For the text-containing cell, return its midpoint in [X, Y] coordinate format. 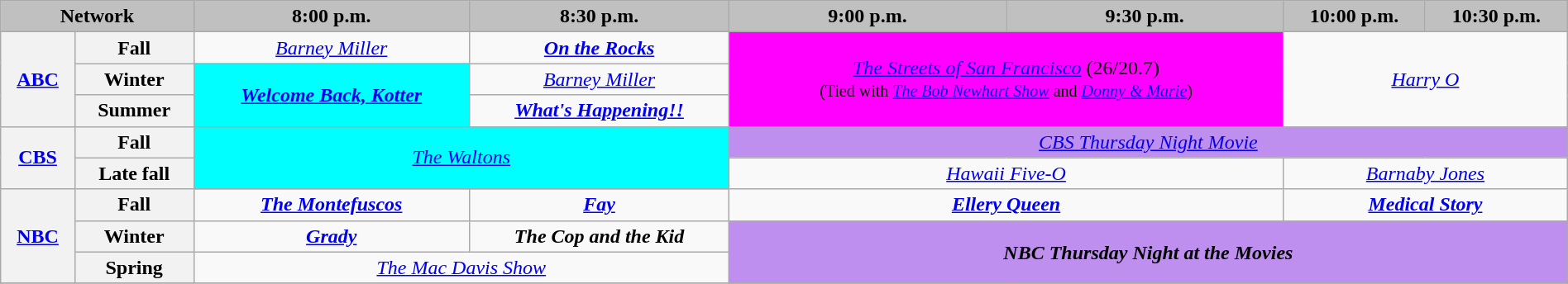
10:00 p.m. [1355, 17]
What's Happening!! [600, 111]
NBC [38, 236]
10:30 p.m. [1496, 17]
The Cop and the Kid [600, 236]
The Streets of San Francisco (26/20.7)(Tied with The Bob Newhart Show and Donny & Marie) [1006, 79]
9:00 p.m. [868, 17]
The Mac Davis Show [461, 267]
Welcome Back, Kotter [332, 95]
Late fall [134, 173]
CBS Thursday Night Movie [1149, 142]
Hawaii Five-O [1006, 173]
Summer [134, 111]
Harry O [1426, 79]
The Waltons [461, 158]
Ellery Queen [1006, 205]
Spring [134, 267]
Barnaby Jones [1426, 173]
8:00 p.m. [332, 17]
8:30 p.m. [600, 17]
ABC [38, 79]
9:30 p.m. [1145, 17]
Network [98, 17]
CBS [38, 158]
On the Rocks [600, 48]
NBC Thursday Night at the Movies [1149, 252]
Medical Story [1426, 205]
Grady [332, 236]
Fay [600, 205]
The Montefuscos [332, 205]
